For the text-containing cell, return its midpoint in (X, Y) coordinate format. 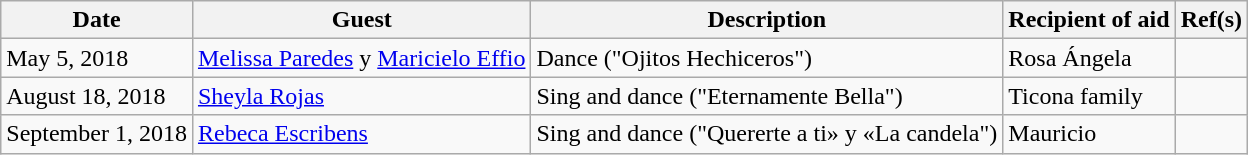
Sheyla Rojas (362, 96)
Dance ("Ojitos Hechiceros") (767, 58)
Description (767, 20)
Sing and dance ("Quererte a ti» y «La candela") (767, 134)
May 5, 2018 (97, 58)
August 18, 2018 (97, 96)
September 1, 2018 (97, 134)
Recipient of aid (1089, 20)
Guest (362, 20)
Mauricio (1089, 134)
Melissa Paredes y Maricielo Effio (362, 58)
Rosa Ángela (1089, 58)
Rebeca Escribens (362, 134)
Ticona family (1089, 96)
Sing and dance ("Eternamente Bella") (767, 96)
Ref(s) (1211, 20)
Date (97, 20)
